From the cell containing the given text, extract its center point as [x, y] coordinate. 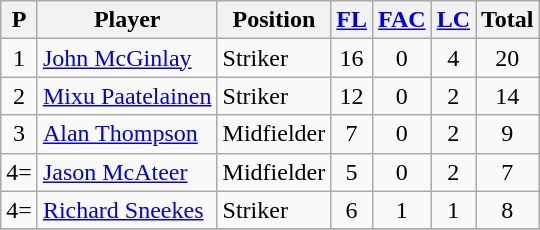
3 [20, 134]
FAC [402, 20]
Total [508, 20]
14 [508, 96]
P [20, 20]
6 [352, 210]
Richard Sneekes [127, 210]
8 [508, 210]
16 [352, 58]
Jason McAteer [127, 172]
4 [453, 58]
Mixu Paatelainen [127, 96]
20 [508, 58]
5 [352, 172]
Alan Thompson [127, 134]
John McGinlay [127, 58]
9 [508, 134]
LC [453, 20]
Position [274, 20]
Player [127, 20]
FL [352, 20]
12 [352, 96]
